Output the [x, y] coordinate of the center of the cell containing the given text.  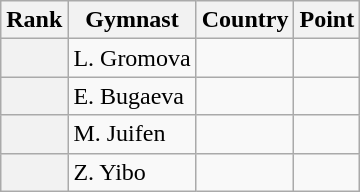
E. Bugaeva [132, 96]
M. Juifen [132, 134]
Point [327, 20]
Z. Yibo [132, 172]
Country [245, 20]
Rank [34, 20]
L. Gromova [132, 58]
Gymnast [132, 20]
